From the cell containing the given text, extract its center point as [X, Y] coordinate. 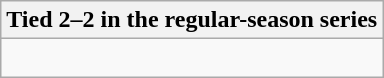
Tied 2–2 in the regular-season series [192, 20]
